Provide the (X, Y) coordinate of the cell's center where the given text is located.  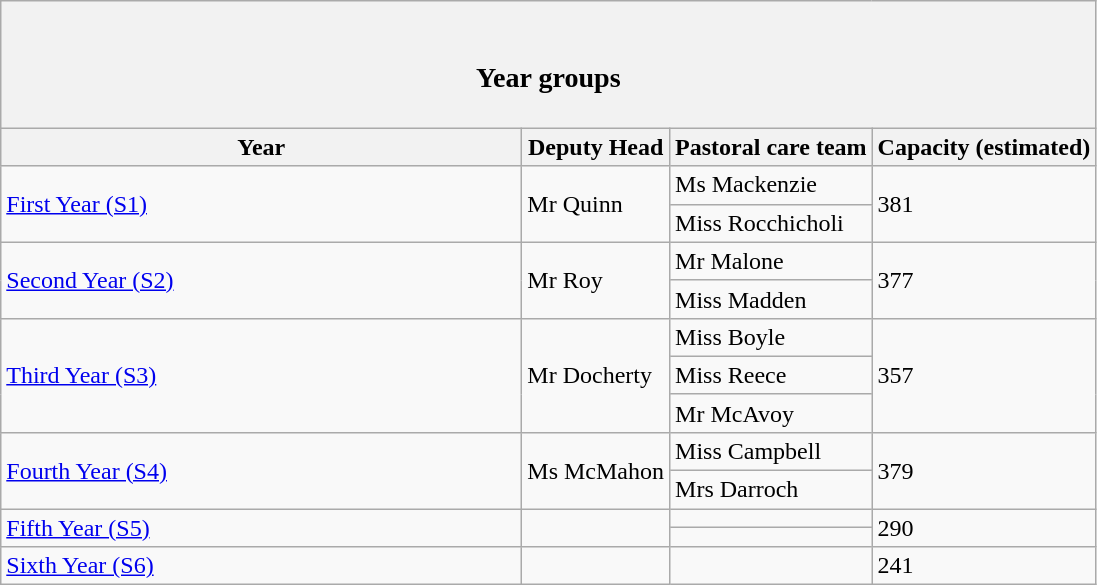
Sixth Year (S6) (262, 566)
Ms Mackenzie (772, 185)
Second Year (S2) (262, 280)
Miss Madden (772, 299)
Miss Rocchicholi (772, 223)
Fifth Year (S5) (262, 528)
290 (984, 528)
Mr McAvoy (772, 413)
377 (984, 280)
Third Year (S3) (262, 375)
Mr Docherty (596, 375)
Deputy Head (596, 147)
First Year (S1) (262, 204)
Mr Quinn (596, 204)
Year (262, 147)
Miss Reece (772, 375)
Ms McMahon (596, 470)
Mr Malone (772, 261)
Fourth Year (S4) (262, 470)
Capacity (estimated) (984, 147)
357 (984, 375)
Mrs Darroch (772, 490)
Miss Campbell (772, 451)
Mr Roy (596, 280)
Pastoral care team (772, 147)
381 (984, 204)
Year groups (548, 64)
241 (984, 566)
Miss Boyle (772, 337)
379 (984, 470)
